For the text-containing cell, return its midpoint in [x, y] coordinate format. 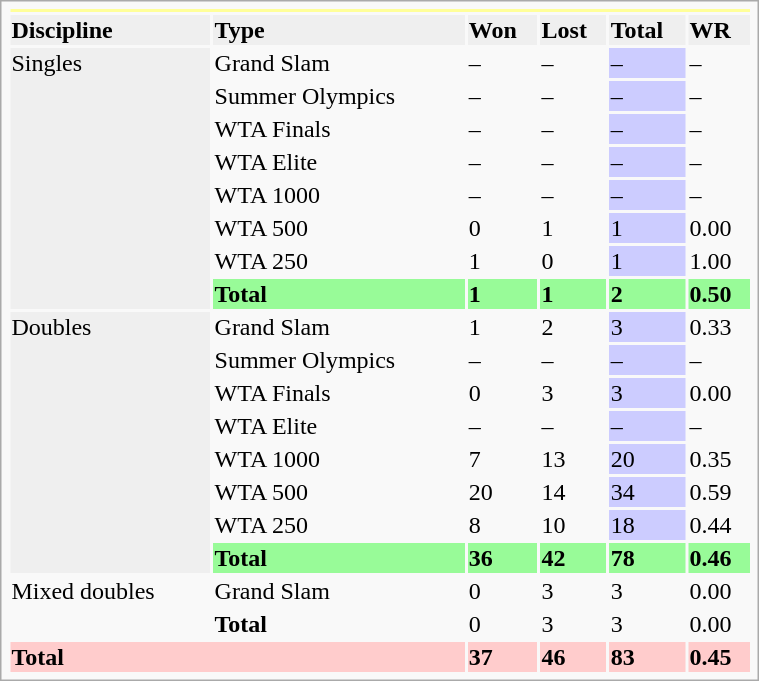
7 [502, 459]
78 [647, 558]
83 [647, 657]
Mixed doubles [110, 608]
Type [338, 30]
8 [502, 525]
14 [573, 492]
0.44 [719, 525]
18 [647, 525]
Lost [573, 30]
1.00 [719, 261]
Discipline [110, 30]
34 [647, 492]
37 [502, 657]
0.46 [719, 558]
Doubles [110, 442]
10 [573, 525]
36 [502, 558]
WR [719, 30]
0.50 [719, 294]
42 [573, 558]
46 [573, 657]
0.59 [719, 492]
0.35 [719, 459]
Singles [110, 178]
0.33 [719, 327]
Won [502, 30]
13 [573, 459]
0.45 [719, 657]
